Output the (x, y) coordinate of the center of the cell containing the given text.  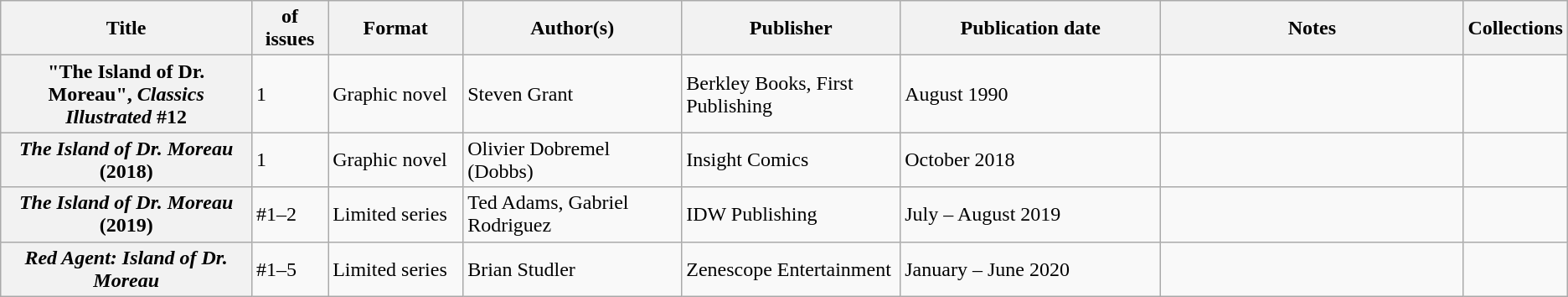
July – August 2019 (1030, 215)
Berkley Books, First Publishing (791, 94)
Insight Comics (791, 159)
Steven Grant (573, 94)
January – June 2020 (1030, 268)
#1–2 (290, 215)
The Island of Dr. Moreau (2019) (126, 215)
#1–5 (290, 268)
Author(s) (573, 29)
IDW Publishing (791, 215)
Publisher (791, 29)
of issues (290, 29)
Publication date (1030, 29)
Olivier Dobremel (Dobbs) (573, 159)
Collections (1515, 29)
"The Island of Dr. Moreau", Classics Illustrated #12 (126, 94)
Format (395, 29)
Red Agent: Island of Dr. Moreau (126, 268)
Brian Studler (573, 268)
August 1990 (1030, 94)
October 2018 (1030, 159)
Title (126, 29)
The Island of Dr. Moreau (2018) (126, 159)
Notes (1312, 29)
Ted Adams, Gabriel Rodriguez (573, 215)
Zenescope Entertainment (791, 268)
